Find where the given text appears and provide that cell's center as [X, Y] coordinate. 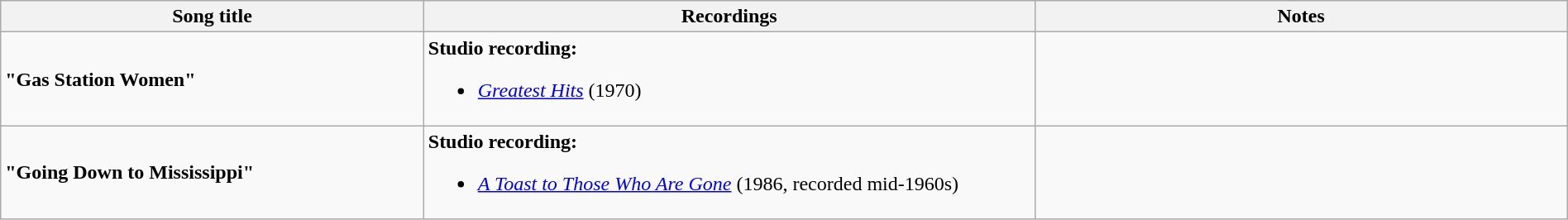
"Gas Station Women" [213, 79]
Notes [1301, 17]
Studio recording:A Toast to Those Who Are Gone (1986, recorded mid-1960s) [729, 172]
"Going Down to Mississippi" [213, 172]
Studio recording:Greatest Hits (1970) [729, 79]
Song title [213, 17]
Recordings [729, 17]
